Return (x, y) of the center of cell containing provided text 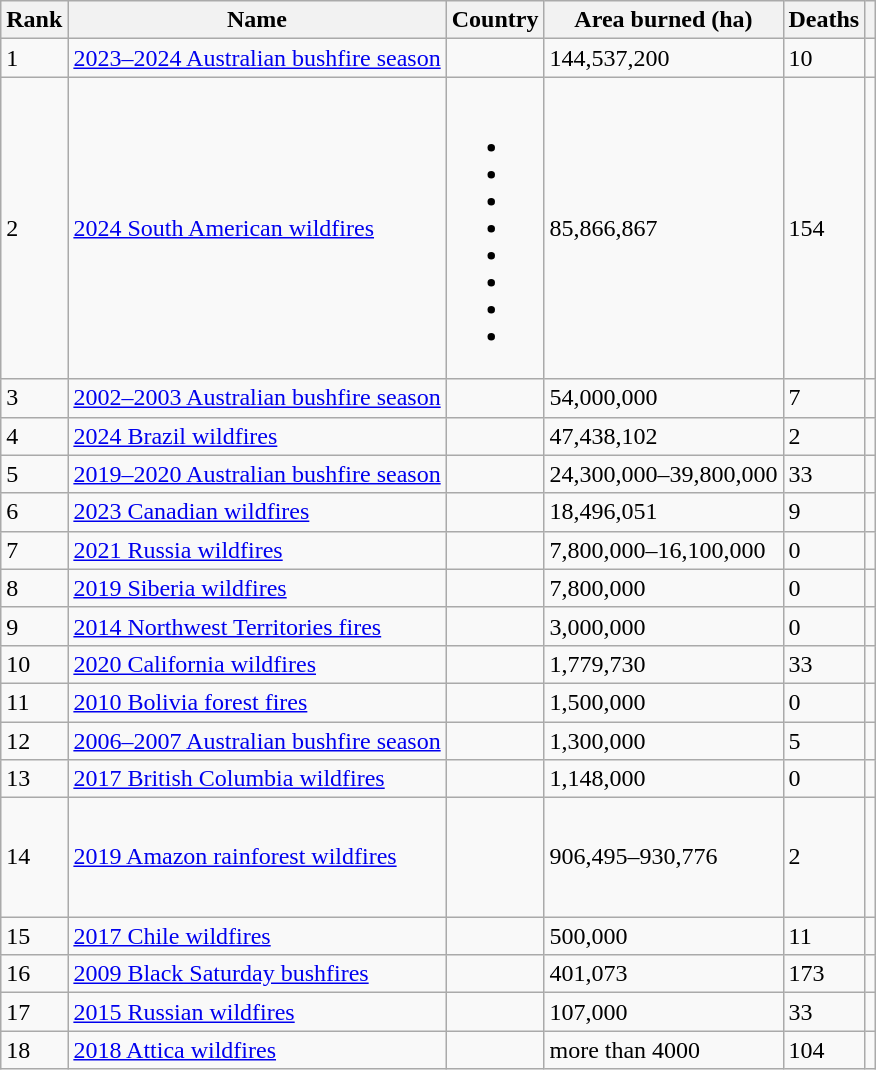
1,500,000 (664, 702)
Deaths (824, 20)
2023–2024 Australian bushfire season (257, 58)
6 (34, 512)
2023 Canadian wildfires (257, 512)
16 (34, 974)
13 (34, 779)
17 (34, 1012)
2021 Russia wildfires (257, 550)
500,000 (664, 936)
85,866,867 (664, 228)
173 (824, 974)
7,800,000–16,100,000 (664, 550)
24,300,000–39,800,000 (664, 474)
18 (34, 1050)
Country (495, 20)
Name (257, 20)
more than 4000 (664, 1050)
Rank (34, 20)
1,300,000 (664, 741)
2019 Siberia wildfires (257, 588)
2009 Black Saturday bushfires (257, 974)
47,438,102 (664, 436)
107,000 (664, 1012)
2018 Attica wildfires (257, 1050)
2019–2020 Australian bushfire season (257, 474)
2014 Northwest Territories fires (257, 626)
2017 Chile wildfires (257, 936)
154 (824, 228)
2020 California wildfires (257, 664)
2002–2003 Australian bushfire season (257, 398)
2006–2007 Australian bushfire season (257, 741)
Area burned (ha) (664, 20)
2024 Brazil wildfires (257, 436)
2010 Bolivia forest fires (257, 702)
144,537,200 (664, 58)
14 (34, 858)
2017 British Columbia wildfires (257, 779)
2015 Russian wildfires (257, 1012)
8 (34, 588)
104 (824, 1050)
906,495–930,776 (664, 858)
3 (34, 398)
1,148,000 (664, 779)
401,073 (664, 974)
1,779,730 (664, 664)
54,000,000 (664, 398)
15 (34, 936)
4 (34, 436)
1 (34, 58)
12 (34, 741)
2019 Amazon rainforest wildfires (257, 858)
7,800,000 (664, 588)
2024 South American wildfires (257, 228)
18,496,051 (664, 512)
3,000,000 (664, 626)
